Capture the cell that displays the provided text and extract its [X, Y] central coordinate. 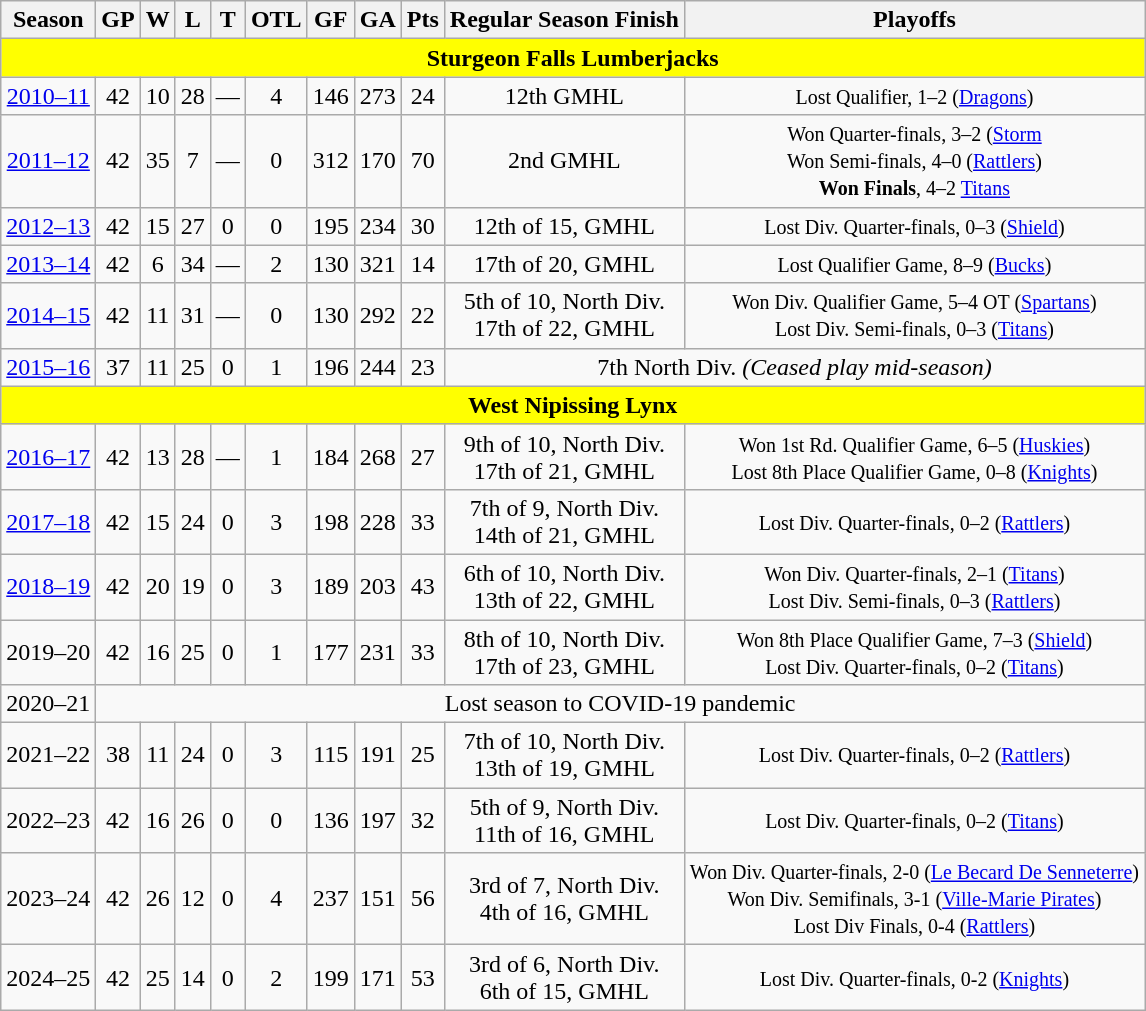
196 [330, 367]
170 [378, 161]
244 [378, 367]
273 [378, 96]
38 [118, 756]
T [228, 20]
23 [422, 367]
136 [330, 820]
197 [378, 820]
Season [48, 20]
Lost Qualifier Game, 8–9 (Bucks) [914, 264]
7th of 9, North Div.14th of 21, GMHL [564, 522]
2014–15 [48, 316]
2012–13 [48, 226]
12th of 15, GMHL [564, 226]
Regular Season Finish [564, 20]
198 [330, 522]
12th GMHL [564, 96]
34 [192, 264]
West Nipissing Lynx [573, 405]
195 [330, 226]
Won Div. Quarter-finals, 2-0 (Le Becard De Senneterre)Won Div. Semifinals, 3-1 (Ville-Marie Pirates)Lost Div Finals, 0-4 (Rattlers) [914, 899]
32 [422, 820]
Won Div. Qualifier Game, 5–4 OT (Spartans)Lost Div. Semi-finals, 0–3 (Titans) [914, 316]
2013–14 [48, 264]
171 [378, 978]
2nd GMHL [564, 161]
177 [330, 652]
2021–22 [48, 756]
7th North Div. (Ceased play mid-season) [794, 367]
9th of 10, North Div.17th of 21, GMHL [564, 456]
GP [118, 20]
231 [378, 652]
Lost Qualifier, 1–2 (Dragons) [914, 96]
234 [378, 226]
Lost season to COVID-19 pandemic [620, 704]
2017–18 [48, 522]
2011–12 [48, 161]
70 [422, 161]
GA [378, 20]
199 [330, 978]
6th of 10, North Div.13th of 22, GMHL [564, 586]
7 [192, 161]
184 [330, 456]
31 [192, 316]
W [158, 20]
2016–17 [48, 456]
Lost Div. Quarter-finals, 0–2 (Titans) [914, 820]
OTL [276, 20]
191 [378, 756]
12 [192, 899]
115 [330, 756]
Playoffs [914, 20]
3rd of 7, North Div.4th of 16, GMHL [564, 899]
22 [422, 316]
237 [330, 899]
Lost Div. Quarter-finals, 0–3 (Shield) [914, 226]
L [192, 20]
151 [378, 899]
20 [158, 586]
10 [158, 96]
17th of 20, GMHL [564, 264]
2010–11 [48, 96]
Won 8th Place Qualifier Game, 7–3 (Shield)Lost Div. Quarter-finals, 0–2 (Titans) [914, 652]
5th of 9, North Div.11th of 16, GMHL [564, 820]
292 [378, 316]
2022–23 [48, 820]
146 [330, 96]
Pts [422, 20]
8th of 10, North Div.17th of 23, GMHL [564, 652]
7th of 10, North Div.13th of 19, GMHL [564, 756]
2024–25 [48, 978]
2018–19 [48, 586]
2020–21 [48, 704]
GF [330, 20]
228 [378, 522]
268 [378, 456]
3rd of 6, North Div.6th of 15, GMHL [564, 978]
2019–20 [48, 652]
321 [378, 264]
6 [158, 264]
Won 1st Rd. Qualifier Game, 6–5 (Huskies)Lost 8th Place Qualifier Game, 0–8 (Knights) [914, 456]
312 [330, 161]
Won Quarter-finals, 3–2 (StormWon Semi-finals, 4–0 (Rattlers)Won Finals, 4–2 Titans [914, 161]
Lost Div. Quarter-finals, 0-2 (Knights) [914, 978]
37 [118, 367]
30 [422, 226]
2015–16 [48, 367]
2023–24 [48, 899]
19 [192, 586]
203 [378, 586]
56 [422, 899]
53 [422, 978]
13 [158, 456]
189 [330, 586]
Sturgeon Falls Lumberjacks [573, 58]
35 [158, 161]
43 [422, 586]
Won Div. Quarter-finals, 2–1 (Titans)Lost Div. Semi-finals, 0–3 (Rattlers) [914, 586]
5th of 10, North Div.17th of 22, GMHL [564, 316]
